From the cell containing the given text, extract its center point as [x, y] coordinate. 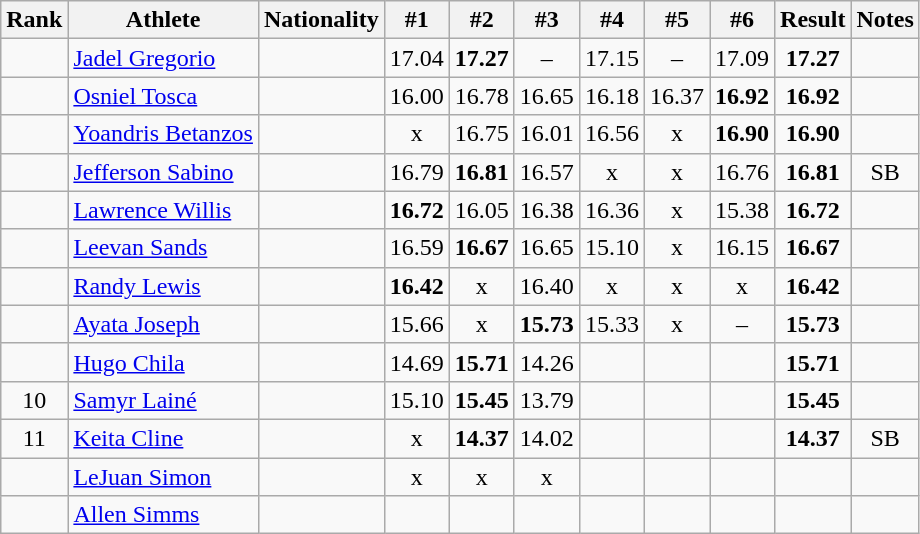
#1 [416, 20]
#4 [612, 20]
Samyr Lainé [164, 400]
Jadel Gregorio [164, 58]
Keita Cline [164, 438]
14.26 [546, 362]
16.00 [416, 96]
14.02 [546, 438]
15.38 [742, 210]
10 [34, 400]
16.78 [482, 96]
14.69 [416, 362]
#5 [676, 20]
LeJuan Simon [164, 477]
Notes [885, 20]
Hugo Chila [164, 362]
16.36 [612, 210]
16.05 [482, 210]
16.37 [676, 96]
17.09 [742, 58]
#2 [482, 20]
Randy Lewis [164, 286]
15.33 [612, 324]
Osniel Tosca [164, 96]
Result [813, 20]
Nationality [321, 20]
Lawrence Willis [164, 210]
16.79 [416, 172]
Rank [34, 20]
17.04 [416, 58]
17.15 [612, 58]
#3 [546, 20]
16.38 [546, 210]
Jefferson Sabino [164, 172]
Ayata Joseph [164, 324]
#6 [742, 20]
16.76 [742, 172]
16.56 [612, 134]
16.18 [612, 96]
Leevan Sands [164, 248]
16.15 [742, 248]
16.01 [546, 134]
13.79 [546, 400]
11 [34, 438]
Allen Simms [164, 515]
Yoandris Betanzos [164, 134]
15.66 [416, 324]
16.59 [416, 248]
16.57 [546, 172]
16.40 [546, 286]
16.75 [482, 134]
Athlete [164, 20]
